Output the [X, Y] coordinate of the center of the cell containing the given text.  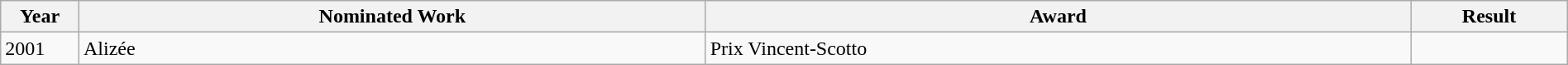
Year [40, 17]
Result [1489, 17]
Award [1059, 17]
Alizée [392, 48]
Prix Vincent-Scotto [1059, 48]
Nominated Work [392, 17]
2001 [40, 48]
